Find where the given text appears and provide that cell's center as [x, y] coordinate. 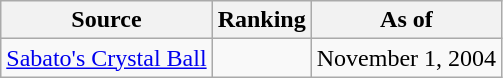
Ranking [262, 20]
November 1, 2004 [406, 58]
Source [106, 20]
As of [406, 20]
Sabato's Crystal Ball [106, 58]
